Determine the (X, Y) coordinate at the center of the cell enclosing the given text.  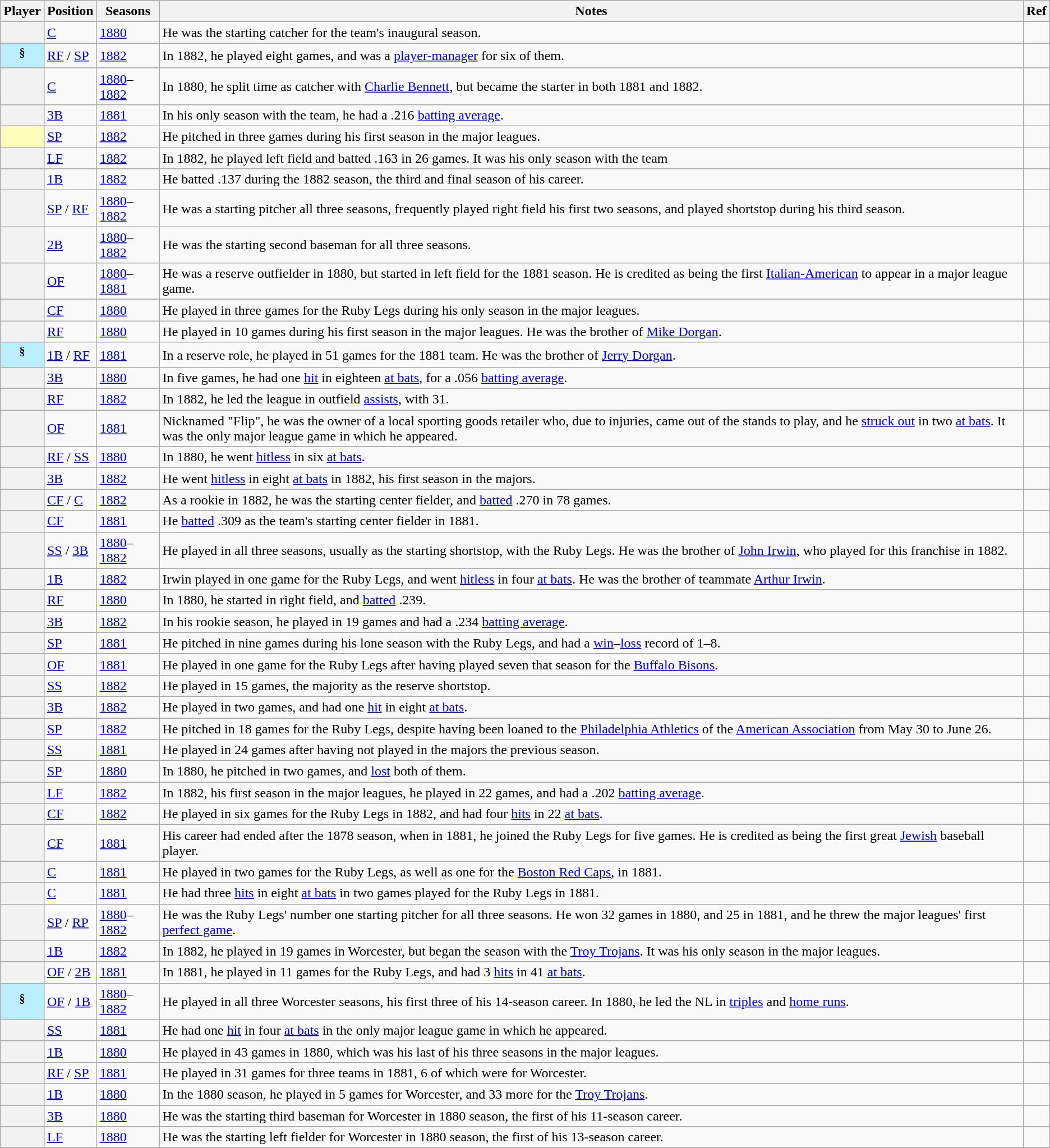
In a reserve role, he played in 51 games for the 1881 team. He was the brother of Jerry Dorgan. (591, 355)
He played in 31 games for three teams in 1881, 6 of which were for Worcester. (591, 1073)
He played in three games for the Ruby Legs during his only season in the major leagues. (591, 310)
In 1880, he went hitless in six at bats. (591, 457)
In the 1880 season, he played in 5 games for Worcester, and 33 more for the Troy Trojans. (591, 1094)
Position (70, 11)
Seasons (128, 11)
In 1882, he played left field and batted .163 in 26 games. It was his only season with the team (591, 158)
He played in 43 games in 1880, which was his last of his three seasons in the major leagues. (591, 1051)
He batted .309 as the team's starting center fielder in 1881. (591, 521)
He batted .137 during the 1882 season, the third and final season of his career. (591, 180)
He played in two games, and had one hit in eight at bats. (591, 707)
In 1881, he played in 11 games for the Ruby Legs, and had 3 hits in 41 at bats. (591, 972)
He played in 10 games during his first season in the major leagues. He was the brother of Mike Dorgan. (591, 332)
SP / RF (70, 209)
Notes (591, 11)
As a rookie in 1882, he was the starting center fielder, and batted .270 in 78 games. (591, 500)
He played in six games for the Ruby Legs in 1882, and had four hits in 22 at bats. (591, 814)
In 1882, he led the league in outfield assists, with 31. (591, 399)
Ref (1037, 11)
OF / 2B (70, 972)
He was the starting second baseman for all three seasons. (591, 245)
He had three hits in eight at bats in two games played for the Ruby Legs in 1881. (591, 893)
1880–1881 (128, 282)
He was the starting left fielder for Worcester in 1880 season, the first of his 13-season career. (591, 1137)
He played in 15 games, the majority as the reserve shortstop. (591, 686)
RF / SS (70, 457)
He went hitless in eight at bats in 1882, his first season in the majors. (591, 479)
In 1882, he played in 19 games in Worcester, but began the season with the Troy Trojans. It was his only season in the major leagues. (591, 951)
He had one hit in four at bats in the only major league game in which he appeared. (591, 1030)
CF / C (70, 500)
He played in one game for the Ruby Legs after having played seven that season for the Buffalo Bisons. (591, 664)
In 1880, he started in right field, and batted .239. (591, 600)
He was the starting third baseman for Worcester in 1880 season, the first of his 11-season career. (591, 1116)
Irwin played in one game for the Ruby Legs, and went hitless in four at bats. He was the brother of teammate Arthur Irwin. (591, 579)
In 1882, his first season in the major leagues, he played in 22 games, and had a .202 batting average. (591, 793)
In 1880, he pitched in two games, and lost both of them. (591, 772)
2B (70, 245)
OF / 1B (70, 1001)
He played in two games for the Ruby Legs, as well as one for the Boston Red Caps, in 1881. (591, 872)
In 1882, he played eight games, and was a player-manager for six of them. (591, 56)
In his only season with the team, he had a .216 batting average. (591, 115)
He pitched in nine games during his lone season with the Ruby Legs, and had a win–loss record of 1–8. (591, 643)
He was a starting pitcher all three seasons, frequently played right field his first two seasons, and played shortstop during his third season. (591, 209)
In five games, he had one hit in eighteen at bats, for a .056 batting average. (591, 378)
He played in 24 games after having not played in the majors the previous season. (591, 750)
SP / RP (70, 922)
SS / 3B (70, 550)
He pitched in three games during his first season in the major leagues. (591, 137)
He played in all three Worcester seasons, his first three of his 14-season career. In 1880, he led the NL in triples and home runs. (591, 1001)
In 1880, he split time as catcher with Charlie Bennett, but became the starter in both 1881 and 1882. (591, 86)
Player (22, 11)
In his rookie season, he played in 19 games and had a .234 batting average. (591, 622)
He was the starting catcher for the team's inaugural season. (591, 33)
1B / RF (70, 355)
